Detect which cell encompasses the target text, then output its [X, Y] center coordinate. 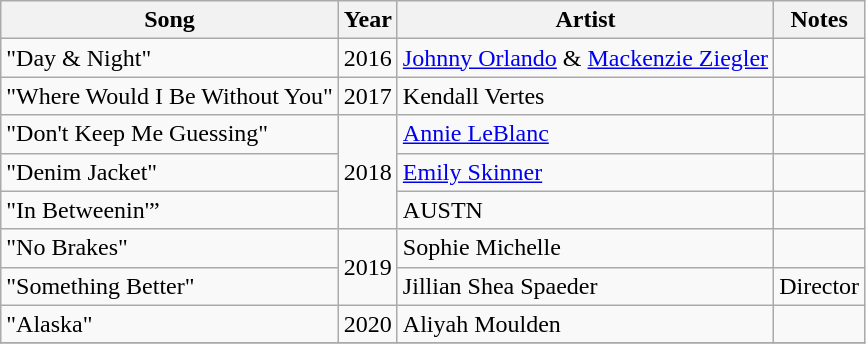
Johnny Orlando & Mackenzie Ziegler [585, 58]
2020 [368, 324]
"Something Better" [170, 286]
Annie LeBlanc [585, 134]
AUSTN [585, 210]
Song [170, 20]
"Where Would I Be Without You" [170, 96]
Year [368, 20]
Kendall Vertes [585, 96]
"Alaska" [170, 324]
Director [820, 286]
2017 [368, 96]
Sophie Michelle [585, 248]
2019 [368, 267]
Emily Skinner [585, 172]
2016 [368, 58]
"Don't Keep Me Guessing" [170, 134]
Notes [820, 20]
"In Betweenin'” [170, 210]
"Day & Night" [170, 58]
"Denim Jacket" [170, 172]
Aliyah Moulden [585, 324]
Artist [585, 20]
Jillian Shea Spaeder [585, 286]
"No Brakes" [170, 248]
2018 [368, 172]
